Pinpoint the cell where the given text exists, returning its [x, y] midpoint coordinate. 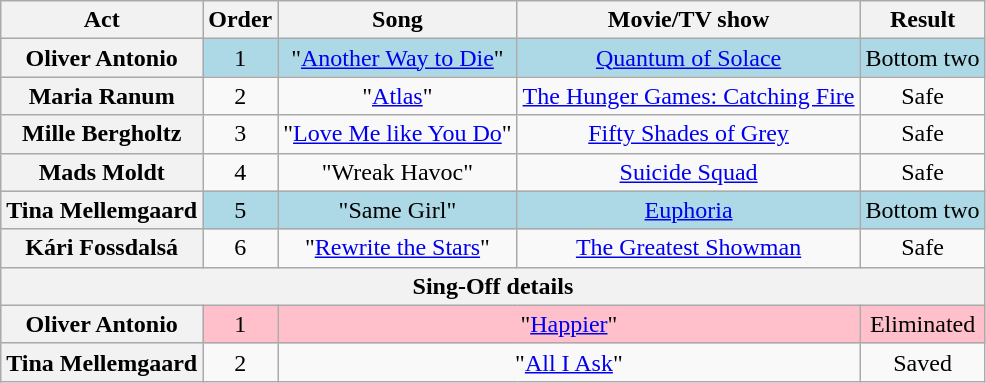
Movie/TV show [688, 20]
Maria Ranum [102, 96]
Eliminated [922, 324]
Quantum of Solace [688, 58]
Song [398, 20]
"Happier" [569, 324]
Kári Fossdalsá [102, 248]
Fifty Shades of Grey [688, 134]
4 [240, 172]
Suicide Squad [688, 172]
Sing-Off details [493, 286]
5 [240, 210]
The Hunger Games: Catching Fire [688, 96]
6 [240, 248]
"Same Girl" [398, 210]
The Greatest Showman [688, 248]
"Another Way to Die" [398, 58]
"All I Ask" [569, 362]
Euphoria [688, 210]
"Wreak Havoc" [398, 172]
Order [240, 20]
Act [102, 20]
"Rewrite the Stars" [398, 248]
Mads Moldt [102, 172]
Result [922, 20]
Mille Bergholtz [102, 134]
"Atlas" [398, 96]
"Love Me like You Do" [398, 134]
Saved [922, 362]
3 [240, 134]
